Return [x, y] of the center of cell containing provided text 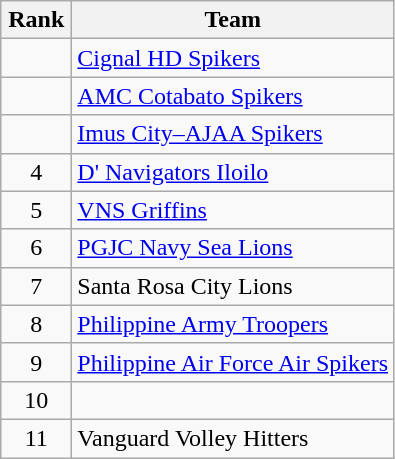
4 [36, 172]
PGJC Navy Sea Lions [233, 248]
VNS Griffins [233, 210]
11 [36, 438]
D' Navigators Iloilo [233, 172]
9 [36, 362]
AMC Cotabato Spikers [233, 96]
6 [36, 248]
Imus City–AJAA Spikers [233, 134]
Cignal HD Spikers [233, 58]
Rank [36, 20]
Philippine Army Troopers [233, 324]
7 [36, 286]
Team [233, 20]
8 [36, 324]
Philippine Air Force Air Spikers [233, 362]
10 [36, 400]
Vanguard Volley Hitters [233, 438]
Santa Rosa City Lions [233, 286]
5 [36, 210]
